Output the [x, y] coordinate of the center of the cell containing the given text.  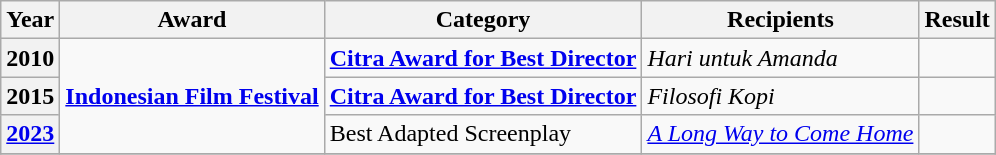
A Long Way to Come Home [780, 134]
Year [30, 20]
Hari untuk Amanda [780, 58]
Recipients [780, 20]
2010 [30, 58]
Filosofi Kopi [780, 96]
2015 [30, 96]
Result [957, 20]
Best Adapted Screenplay [483, 134]
Award [192, 20]
Indonesian Film Festival [192, 96]
Category [483, 20]
2023 [30, 134]
